Determine the (x, y) coordinate at the center of the cell enclosing the given text.  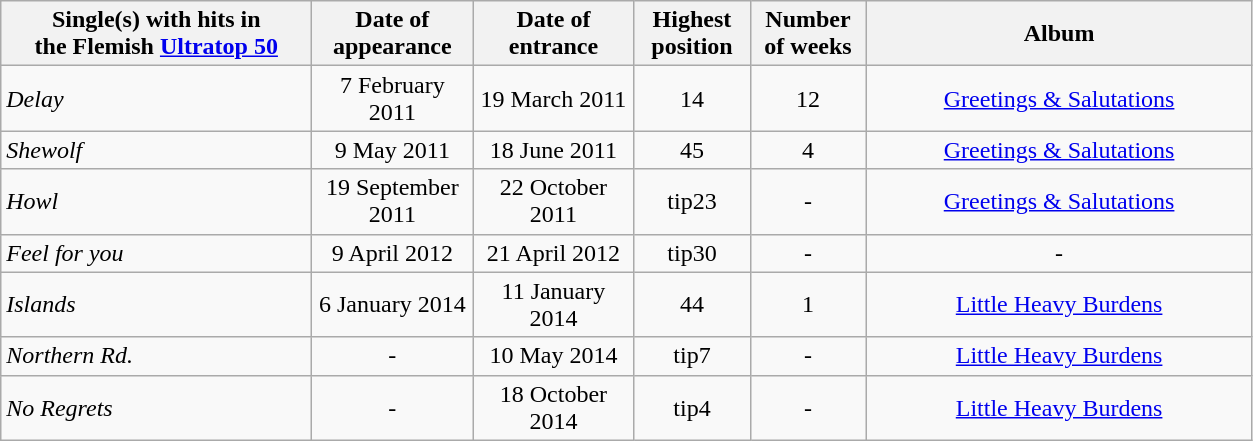
Northern Rd. (156, 356)
44 (692, 304)
9 April 2012 (392, 253)
19 March 2011 (554, 98)
Shewolf (156, 150)
tip7 (692, 356)
No Regrets (156, 408)
22 October 2011 (554, 202)
tip30 (692, 253)
Highestposition (692, 34)
Feel for you (156, 253)
19 September 2011 (392, 202)
14 (692, 98)
tip23 (692, 202)
18 October 2014 (554, 408)
6 January 2014 (392, 304)
9 May 2011 (392, 150)
tip4 (692, 408)
21 April 2012 (554, 253)
Album (1059, 34)
Single(s) with hits in the Flemish Ultratop 50 (156, 34)
12 (808, 98)
Howl (156, 202)
11 January 2014 (554, 304)
10 May 2014 (554, 356)
Islands (156, 304)
1 (808, 304)
Date ofappearance (392, 34)
7 February 2011 (392, 98)
4 (808, 150)
Delay (156, 98)
18 June 2011 (554, 150)
45 (692, 150)
Date ofentrance (554, 34)
Numberof weeks (808, 34)
